Determine the [x, y] coordinate at the center of the cell enclosing the given text.  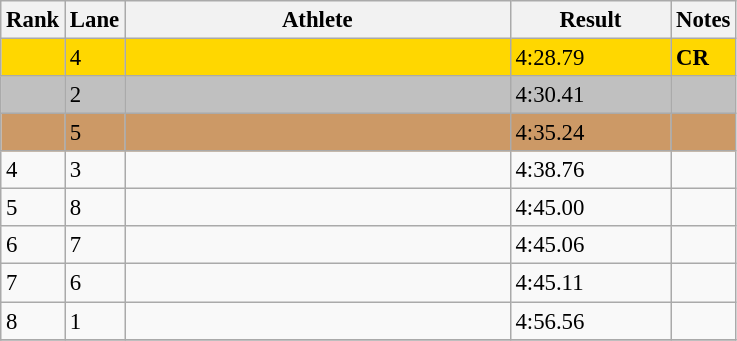
Notes [704, 20]
4:38.76 [590, 170]
4:28.79 [590, 58]
3 [95, 170]
2 [95, 95]
Lane [95, 20]
4:45.00 [590, 208]
4:56.56 [590, 321]
Result [590, 20]
CR [704, 58]
1 [95, 321]
4:30.41 [590, 95]
4:45.11 [590, 283]
4:45.06 [590, 245]
Athlete [318, 20]
Rank [33, 20]
4:35.24 [590, 133]
